Capture the cell that displays the provided text and extract its (X, Y) central coordinate. 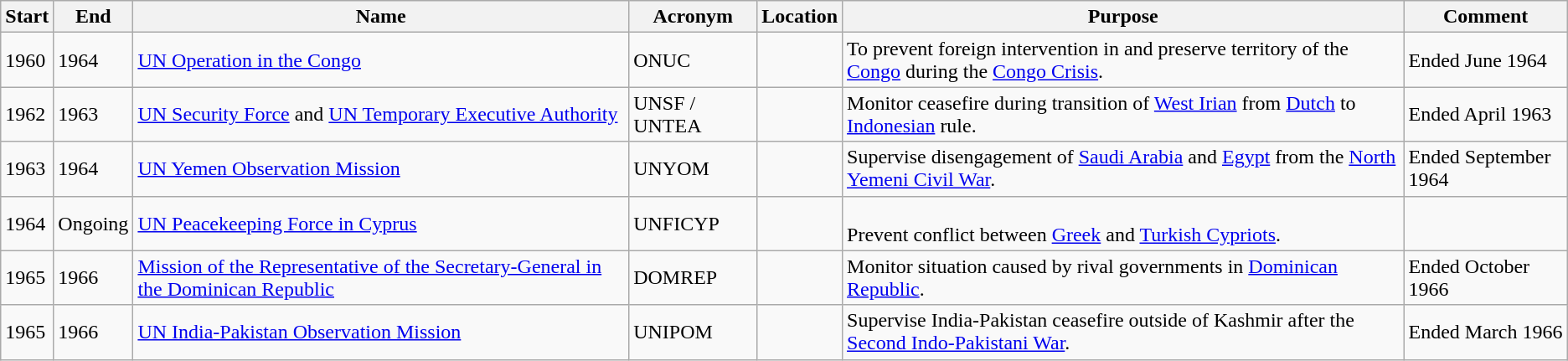
Comment (1486, 17)
Name (381, 17)
Supervise India-Pakistan ceasefire outside of Kashmir after the Second Indo-Pakistani War. (1123, 332)
Acronym (694, 17)
Monitor ceasefire during transition of West Irian from Dutch to Indonesian rule. (1123, 114)
Supervise disengagement of Saudi Arabia and Egypt from the North Yemeni Civil War. (1123, 169)
UN Operation in the Congo (381, 60)
1962 (27, 114)
Ended April 1963 (1486, 114)
UNSF / UNTEA (694, 114)
Prevent conflict between Greek and Turkish Cypriots. (1123, 223)
Ended March 1966 (1486, 332)
Start (27, 17)
UNFICYP (694, 223)
DOMREP (694, 278)
UN India-Pakistan Observation Mission (381, 332)
ONUC (694, 60)
Ongoing (94, 223)
1960 (27, 60)
UN Peacekeeping Force in Cyprus (381, 223)
Location (800, 17)
Purpose (1123, 17)
UNIPOM (694, 332)
UN Security Force and UN Temporary Executive Authority (381, 114)
Ended October 1966 (1486, 278)
To prevent foreign intervention in and preserve territory of the Congo during the Congo Crisis. (1123, 60)
End (94, 17)
Ended June 1964 (1486, 60)
UNYOM (694, 169)
Mission of the Representative of the Secretary-General in the Dominican Republic (381, 278)
Ended September 1964 (1486, 169)
UN Yemen Observation Mission (381, 169)
Monitor situation caused by rival governments in Dominican Republic. (1123, 278)
